Return the (x, y) coordinate for the center point of the cell that contains the specified text.  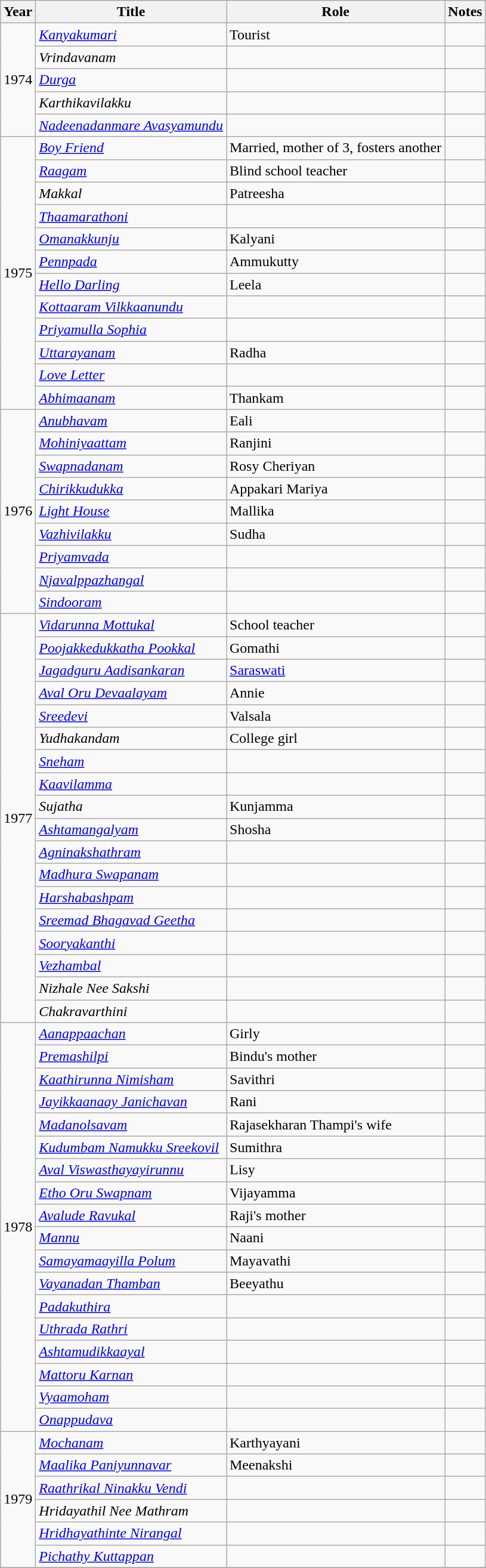
Blind school teacher (336, 171)
Omanakkunju (131, 239)
Mallika (336, 511)
Kunjamma (336, 807)
Sneham (131, 761)
Chirikkudukka (131, 489)
Anubhavam (131, 421)
Appakari Mariya (336, 489)
Beeyathu (336, 1283)
Sudha (336, 534)
School teacher (336, 625)
Raji's mother (336, 1215)
Uttarayanam (131, 353)
Karthyayani (336, 1443)
Kaathirunna Nimisham (131, 1079)
Shosha (336, 829)
Ammukutty (336, 261)
Vyaamoham (131, 1397)
Uthrada Rathri (131, 1329)
Durga (131, 80)
Sreemad Bhagavad Geetha (131, 920)
Bindu's mother (336, 1057)
Madanolsavam (131, 1125)
Mattoru Karnan (131, 1374)
Valsala (336, 716)
Meenakshi (336, 1465)
Leela (336, 285)
Naani (336, 1238)
Pennpada (131, 261)
Tourist (336, 35)
Hridayathil Nee Mathram (131, 1511)
Rosy Cheriyan (336, 466)
Sujatha (131, 807)
Thaamarathoni (131, 216)
Lisy (336, 1170)
Kaavilamma (131, 784)
Njavalppazhangal (131, 579)
Sindooram (131, 602)
Pichathy Kuttappan (131, 1556)
Gomathi (336, 647)
Jagadguru Aadisankaran (131, 671)
Mohiniyaattam (131, 443)
Samayamaayilla Polum (131, 1261)
Jayikkaanaay Janichavan (131, 1102)
Avalude Ravukal (131, 1215)
Ashtamangalyam (131, 829)
Thankam (336, 398)
Sooryakanthi (131, 943)
Ranjini (336, 443)
Nizhale Nee Sakshi (131, 988)
Kottaaram Vilkkaanundu (131, 307)
Eali (336, 421)
Notes (465, 12)
Hello Darling (131, 285)
Onappudava (131, 1420)
Patreesha (336, 193)
Rani (336, 1102)
Karthikavilakku (131, 103)
Aval Viswasthayayirunnu (131, 1170)
Role (336, 12)
Padakuthira (131, 1306)
College girl (336, 739)
Etho Oru Swapnam (131, 1193)
Makkal (131, 193)
Premashilpi (131, 1057)
Raagam (131, 171)
Love Letter (131, 375)
1976 (18, 512)
Hridhayathinte Nirangal (131, 1533)
Ashtamudikkaayal (131, 1351)
1978 (18, 1227)
Kudumbam Namukku Sreekovil (131, 1147)
Poojakkedukkatha Pookkal (131, 647)
Yudhakandam (131, 739)
Savithri (336, 1079)
Saraswati (336, 671)
1977 (18, 817)
1975 (18, 273)
Maalika Paniyunnavar (131, 1465)
Radha (336, 353)
Vijayamma (336, 1193)
Aanappaachan (131, 1034)
Chakravarthini (131, 1011)
Year (18, 12)
Madhura Swapanam (131, 875)
Vidarunna Mottukal (131, 625)
Kanyakumari (131, 35)
Girly (336, 1034)
Boy Friend (131, 148)
Abhimaanam (131, 398)
Married, mother of 3, fosters another (336, 148)
Sreedevi (131, 716)
Vayanadan Thamban (131, 1283)
Kalyani (336, 239)
Priyamulla Sophia (131, 330)
Annie (336, 693)
Nadeenadanmare Avasyamundu (131, 125)
Vazhivilakku (131, 534)
Vrindavanam (131, 57)
Mannu (131, 1238)
Priyamvada (131, 557)
Swapnadanam (131, 466)
Rajasekharan Thampi's wife (336, 1125)
Mochanam (131, 1443)
Aval Oru Devaalayam (131, 693)
Mayavathi (336, 1261)
1979 (18, 1499)
Raathrikal Ninakku Vendi (131, 1488)
Vezhambal (131, 965)
Agninakshathram (131, 852)
Light House (131, 511)
Harshabashpam (131, 897)
Title (131, 12)
Sumithra (336, 1147)
1974 (18, 80)
